For the text-containing cell, return its midpoint in (x, y) coordinate format. 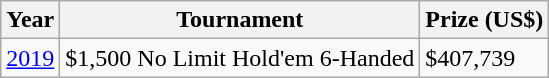
$407,739 (484, 58)
Prize (US$) (484, 20)
Tournament (240, 20)
2019 (30, 58)
Year (30, 20)
$1,500 No Limit Hold'em 6-Handed (240, 58)
